Identify which cell holds the provided text, then report its (X, Y) central coordinate. 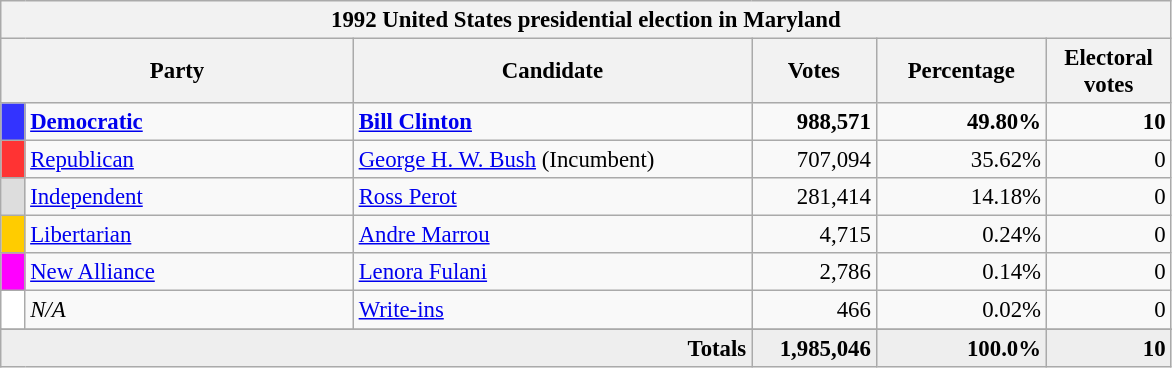
Votes (814, 72)
1,985,046 (814, 348)
Totals (376, 348)
Andre Marrou (552, 235)
Write-ins (552, 310)
0.02% (961, 310)
Democratic (189, 122)
35.62% (961, 160)
Ross Perot (552, 197)
New Alliance (189, 273)
100.0% (961, 348)
George H. W. Bush (Incumbent) (552, 160)
988,571 (814, 122)
Bill Clinton (552, 122)
281,414 (814, 197)
466 (814, 310)
14.18% (961, 197)
Electoral votes (1108, 72)
Republican (189, 160)
Independent (189, 197)
N/A (189, 310)
1992 United States presidential election in Maryland (586, 20)
49.80% (961, 122)
Party (178, 72)
707,094 (814, 160)
Libertarian (189, 235)
Percentage (961, 72)
0.24% (961, 235)
Candidate (552, 72)
0.14% (961, 273)
2,786 (814, 273)
4,715 (814, 235)
Lenora Fulani (552, 273)
